Search for the cell housing the specified text and yield its [x, y] center coordinate. 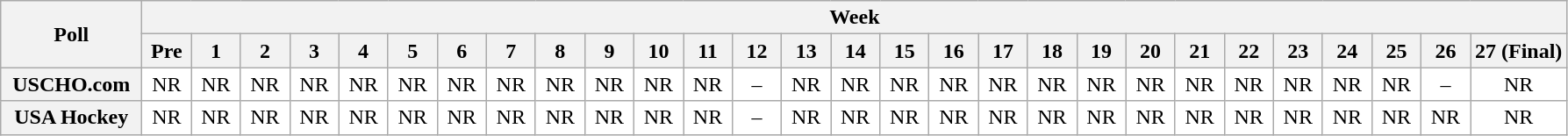
25 [1396, 51]
7 [511, 51]
2 [265, 51]
24 [1347, 51]
Week [855, 18]
19 [1101, 51]
Poll [72, 34]
5 [412, 51]
1 [216, 51]
12 [757, 51]
8 [560, 51]
9 [609, 51]
20 [1150, 51]
3 [314, 51]
27 (Final) [1519, 51]
26 [1445, 51]
Pre [167, 51]
15 [905, 51]
18 [1052, 51]
6 [462, 51]
13 [806, 51]
USCHO.com [72, 84]
16 [954, 51]
4 [363, 51]
USA Hockey [72, 118]
21 [1199, 51]
11 [707, 51]
22 [1249, 51]
10 [658, 51]
17 [1003, 51]
23 [1298, 51]
14 [856, 51]
